Provide the (x, y) coordinate of the cell's center where the given text is located.  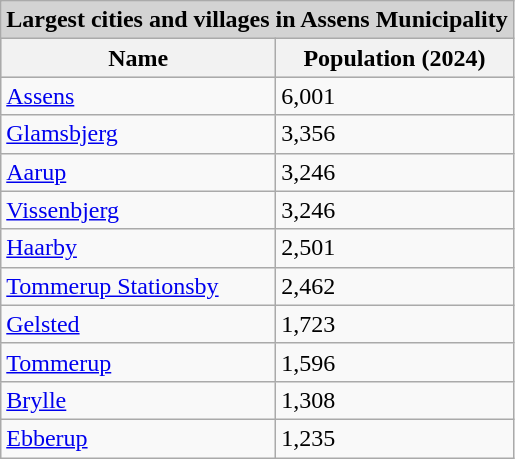
3,356 (395, 134)
2,462 (395, 286)
Tommerup (138, 362)
Ebberup (138, 438)
Gelsted (138, 324)
Aarup (138, 172)
1,235 (395, 438)
Glamsbjerg (138, 134)
1,596 (395, 362)
Brylle (138, 400)
Tommerup Stationsby (138, 286)
Vissenbjerg (138, 210)
Haarby (138, 248)
1,723 (395, 324)
1,308 (395, 400)
6,001 (395, 96)
Population (2024) (395, 58)
Name (138, 58)
2,501 (395, 248)
Assens (138, 96)
Largest cities and villages in Assens Municipality (257, 20)
